For the text-containing cell, return its midpoint in (x, y) coordinate format. 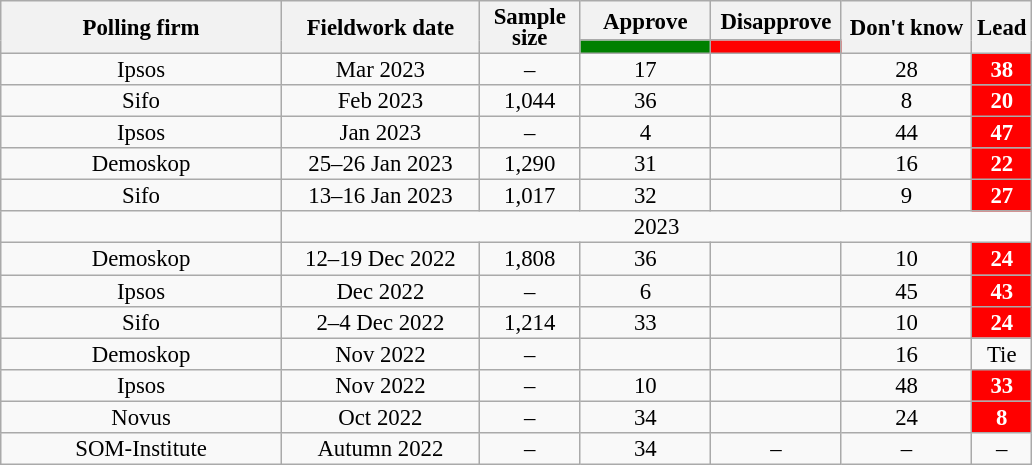
12–19 Dec 2022 (380, 259)
45 (906, 291)
Lead (1002, 28)
4 (646, 133)
20 (1002, 101)
1,214 (530, 322)
32 (646, 196)
Disapprove (776, 20)
25–26 Jan 2023 (380, 164)
Autumn 2022 (380, 449)
47 (1002, 133)
9 (906, 196)
27 (1002, 196)
28 (906, 70)
43 (1002, 291)
Jan 2023 (380, 133)
Approve (646, 20)
2023 (656, 228)
Tie (1002, 354)
38 (1002, 70)
1,290 (530, 164)
Feb 2023 (380, 101)
17 (646, 70)
2–4 Dec 2022 (380, 322)
31 (646, 164)
Sample size (530, 28)
1,044 (530, 101)
1,017 (530, 196)
Fieldwork date (380, 28)
48 (906, 385)
Don't know (906, 28)
44 (906, 133)
SOM-Institute (142, 449)
Dec 2022 (380, 291)
Polling firm (142, 28)
13–16 Jan 2023 (380, 196)
Oct 2022 (380, 417)
Novus (142, 417)
1,808 (530, 259)
6 (646, 291)
Mar 2023 (380, 70)
22 (1002, 164)
